Return (x, y) of the center of cell containing provided text 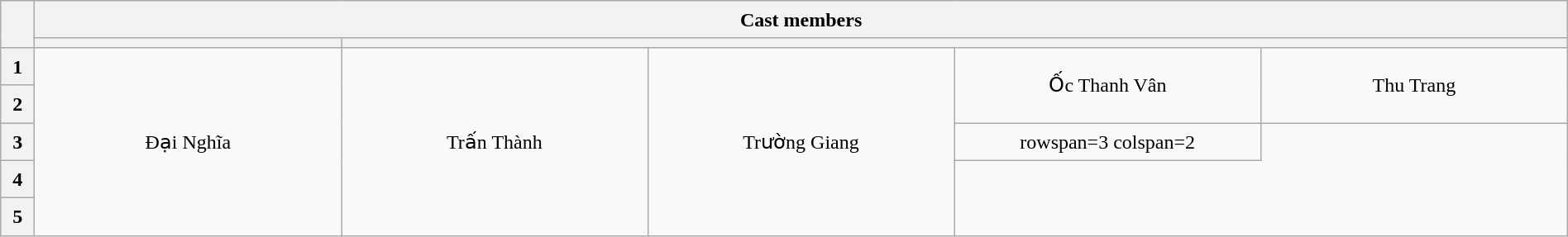
5 (18, 217)
2 (18, 104)
Thu Trang (1414, 84)
Đại Nghĩa (189, 141)
4 (18, 179)
rowspan=3 colspan=2 (1108, 141)
Trấn Thành (495, 141)
3 (18, 141)
1 (18, 66)
Ốc Thanh Vân (1108, 84)
Cast members (801, 20)
Trường Giang (801, 141)
